For the text-containing cell, return its midpoint in (x, y) coordinate format. 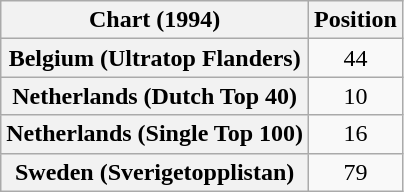
Sweden (Sverigetopplistan) (155, 172)
10 (356, 96)
16 (356, 134)
Chart (1994) (155, 20)
Position (356, 20)
44 (356, 58)
Netherlands (Single Top 100) (155, 134)
Netherlands (Dutch Top 40) (155, 96)
79 (356, 172)
Belgium (Ultratop Flanders) (155, 58)
